For the text-containing cell, return its midpoint in [x, y] coordinate format. 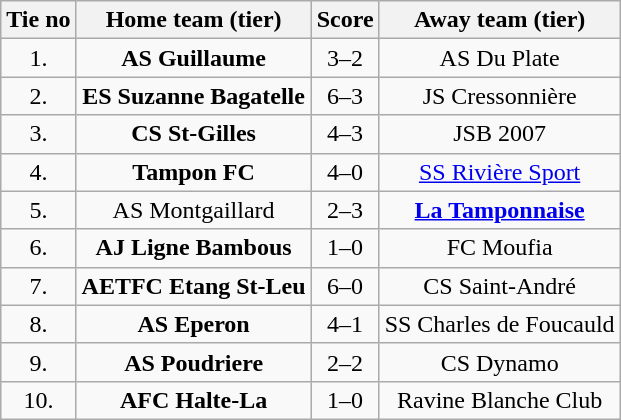
SS Charles de Foucauld [500, 324]
2–2 [345, 362]
4–3 [345, 134]
JSB 2007 [500, 134]
6. [38, 248]
4. [38, 172]
AS Eperon [194, 324]
AS Guillaume [194, 58]
JS Cressonnière [500, 96]
AS Montgaillard [194, 210]
Away team (tier) [500, 20]
8. [38, 324]
6–3 [345, 96]
2. [38, 96]
CS Dynamo [500, 362]
AFC Halte-La [194, 400]
La Tamponnaise [500, 210]
1. [38, 58]
ES Suzanne Bagatelle [194, 96]
10. [38, 400]
3. [38, 134]
4–0 [345, 172]
AS Poudriere [194, 362]
9. [38, 362]
CS St-Gilles [194, 134]
6–0 [345, 286]
3–2 [345, 58]
SS Rivière Sport [500, 172]
AETFC Etang St-Leu [194, 286]
FC Moufia [500, 248]
AJ Ligne Bambous [194, 248]
Ravine Blanche Club [500, 400]
7. [38, 286]
Tie no [38, 20]
5. [38, 210]
CS Saint-André [500, 286]
4–1 [345, 324]
AS Du Plate [500, 58]
Tampon FC [194, 172]
Score [345, 20]
Home team (tier) [194, 20]
2–3 [345, 210]
